Detect which cell encompasses the target text, then output its [X, Y] center coordinate. 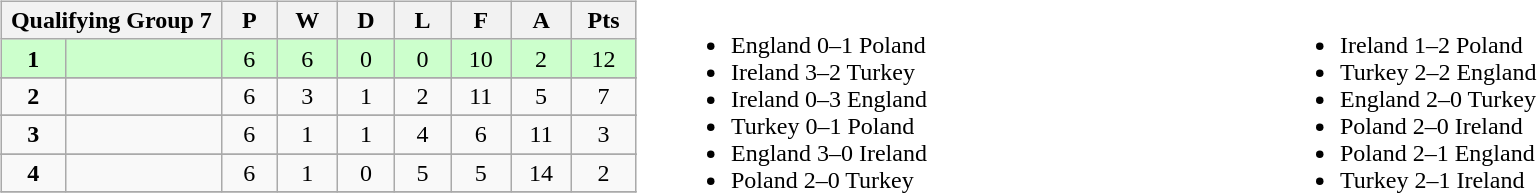
A [541, 20]
Pts [603, 20]
P [250, 20]
7 [603, 96]
W [307, 20]
Qualifying Group 7 [111, 20]
F [481, 20]
14 [541, 173]
D [366, 20]
L [422, 20]
12 [603, 58]
10 [481, 58]
